Pinpoint the cell where the given text exists, returning its (X, Y) midpoint coordinate. 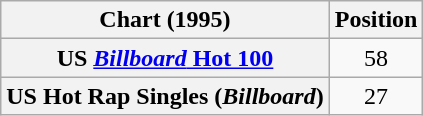
Chart (1995) (165, 20)
US Hot Rap Singles (Billboard) (165, 96)
58 (376, 58)
27 (376, 96)
US Billboard Hot 100 (165, 58)
Position (376, 20)
